Scan for the cell matching the given text and deliver its (x, y) coordinate at center. 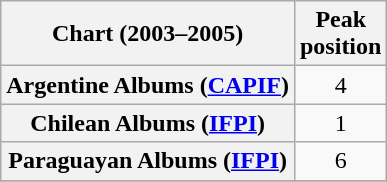
Paraguayan Albums (IFPI) (148, 161)
Chilean Albums (IFPI) (148, 123)
Argentine Albums (CAPIF) (148, 85)
Chart (2003–2005) (148, 34)
6 (340, 161)
4 (340, 85)
Peakposition (340, 34)
1 (340, 123)
